Output the [x, y] coordinate of the center of the cell containing the given text.  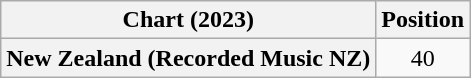
Position [423, 20]
40 [423, 58]
New Zealand (Recorded Music NZ) [188, 58]
Chart (2023) [188, 20]
